Locate the cell with the specified text and output its (x, y) center coordinate. 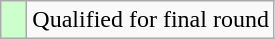
Qualified for final round (151, 20)
